For the text-containing cell, return its midpoint in (x, y) coordinate format. 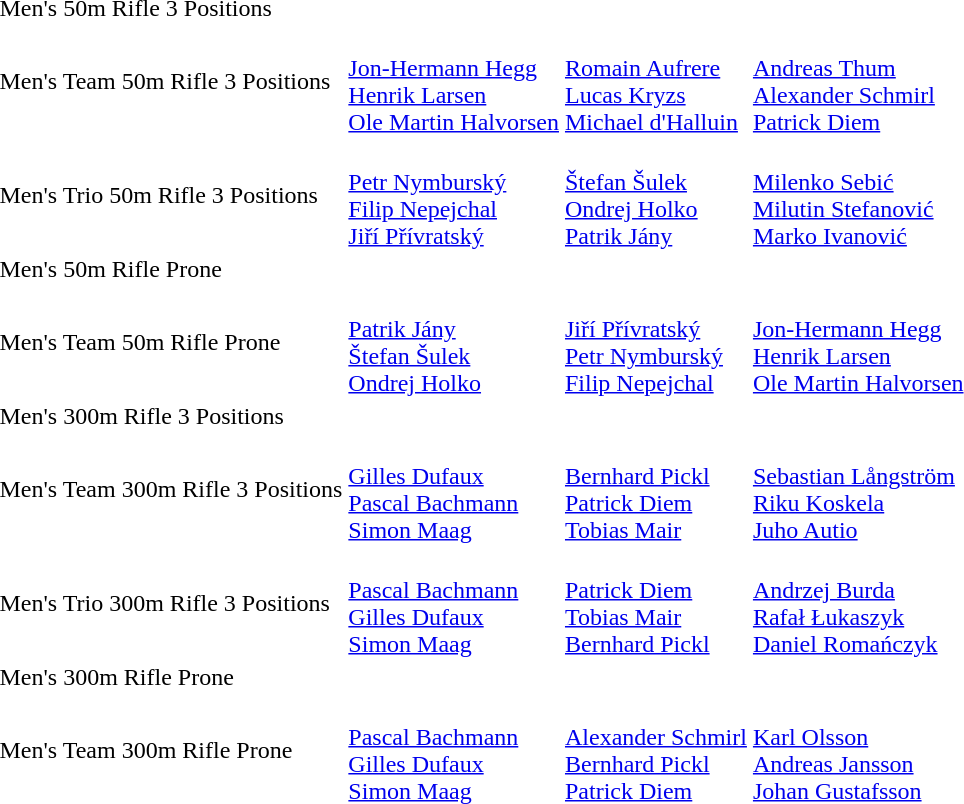
Romain AufrereLucas KryzsMichael d'Halluin (656, 82)
Patrik JányŠtefan ŠulekOndrej Holko (454, 342)
Patrick DiemTobias MairBernhard Pickl (656, 604)
Petr NymburskýFilip NepejchalJiří Přívratský (454, 196)
Jon-Hermann HeggHenrik LarsenOle Martin Halvorsen (454, 82)
Štefan ŠulekOndrej HolkoPatrik Jány (656, 196)
Bernhard PicklPatrick DiemTobias Mair (656, 490)
Jiří PřívratskýPetr NymburskýFilip Nepejchal (656, 342)
Pascal BachmannGilles DufauxSimon Maag (454, 604)
Gilles DufauxPascal BachmannSimon Maag (454, 490)
